Detect which cell encompasses the target text, then output its (x, y) center coordinate. 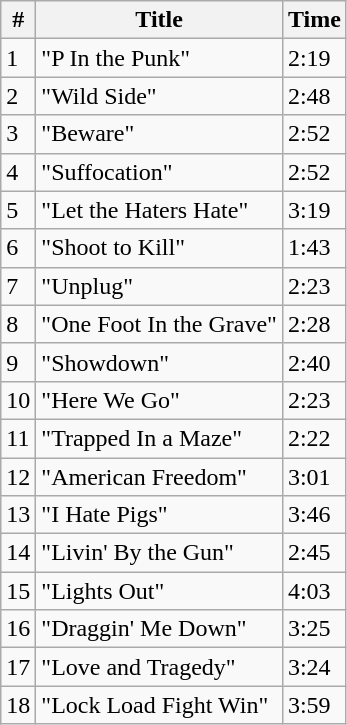
"Unplug" (160, 286)
3:01 (314, 477)
"Love and Tragedy" (160, 667)
3:59 (314, 705)
13 (18, 515)
"Shoot to Kill" (160, 248)
"Lights Out" (160, 591)
2 (18, 96)
2:40 (314, 362)
2:19 (314, 58)
3:25 (314, 629)
"I Hate Pigs" (160, 515)
3:46 (314, 515)
5 (18, 210)
3 (18, 134)
"Livin' By the Gun" (160, 553)
15 (18, 591)
12 (18, 477)
8 (18, 324)
11 (18, 438)
3:24 (314, 667)
2:45 (314, 553)
"Lock Load Fight Win" (160, 705)
2:48 (314, 96)
"Suffocation" (160, 172)
"Here We Go" (160, 400)
"Showdown" (160, 362)
16 (18, 629)
Title (160, 20)
4:03 (314, 591)
18 (18, 705)
6 (18, 248)
Time (314, 20)
9 (18, 362)
"One Foot In the Grave" (160, 324)
1:43 (314, 248)
1 (18, 58)
7 (18, 286)
3:19 (314, 210)
"American Freedom" (160, 477)
14 (18, 553)
"Draggin' Me Down" (160, 629)
4 (18, 172)
17 (18, 667)
"Wild Side" (160, 96)
"Trapped In a Maze" (160, 438)
10 (18, 400)
"Beware" (160, 134)
2:22 (314, 438)
2:28 (314, 324)
# (18, 20)
"Let the Haters Hate" (160, 210)
"P In the Punk" (160, 58)
